Pinpoint the cell where the given text exists, returning its [X, Y] midpoint coordinate. 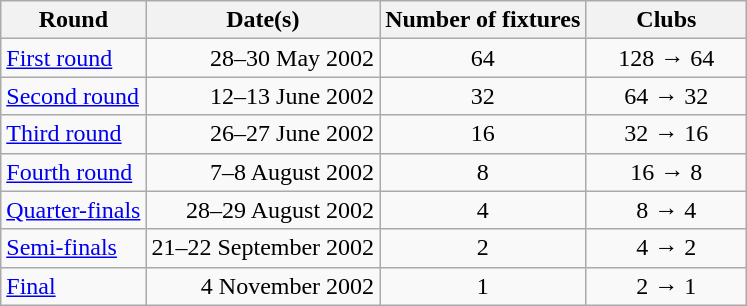
8 → 4 [666, 210]
26–27 June 2002 [263, 134]
Fourth round [74, 172]
16 → 8 [666, 172]
1 [483, 286]
Second round [74, 96]
Number of fixtures [483, 20]
First round [74, 58]
28–29 August 2002 [263, 210]
32 [483, 96]
Third round [74, 134]
Round [74, 20]
Final [74, 286]
Quarter-finals [74, 210]
32 → 16 [666, 134]
Semi-finals [74, 248]
2 [483, 248]
4 November 2002 [263, 286]
8 [483, 172]
64 → 32 [666, 96]
21–22 September 2002 [263, 248]
128 → 64 [666, 58]
7–8 August 2002 [263, 172]
4 [483, 210]
12–13 June 2002 [263, 96]
Clubs [666, 20]
16 [483, 134]
2 → 1 [666, 286]
4 → 2 [666, 248]
28–30 May 2002 [263, 58]
Date(s) [263, 20]
64 [483, 58]
